Pinpoint the cell where the given text exists, returning its (X, Y) midpoint coordinate. 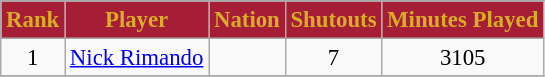
Nick Rimando (137, 58)
1 (33, 58)
Shutouts (334, 20)
Nation (247, 20)
3105 (463, 58)
Minutes Played (463, 20)
Player (137, 20)
Rank (33, 20)
7 (334, 58)
